For the text-containing cell, return its midpoint in [X, Y] coordinate format. 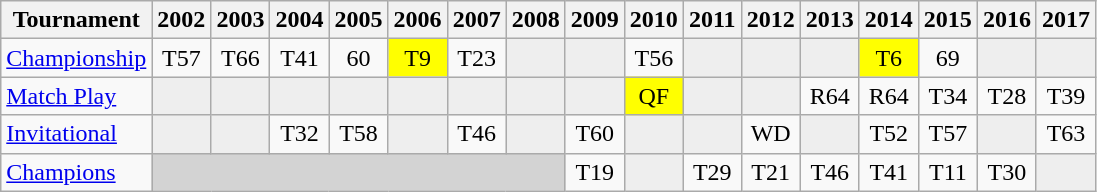
2011 [712, 20]
2006 [418, 20]
T56 [654, 58]
2010 [654, 20]
T19 [594, 172]
T21 [770, 172]
WD [770, 134]
Tournament [76, 20]
2014 [888, 20]
Champions [76, 172]
69 [948, 58]
2012 [770, 20]
T32 [300, 134]
T66 [240, 58]
2003 [240, 20]
T30 [1006, 172]
2017 [1066, 20]
2008 [536, 20]
T6 [888, 58]
T23 [476, 58]
Invitational [76, 134]
T34 [948, 96]
Championship [76, 58]
2013 [830, 20]
2004 [300, 20]
2009 [594, 20]
2016 [1006, 20]
T52 [888, 134]
QF [654, 96]
2015 [948, 20]
2002 [182, 20]
T58 [358, 134]
T9 [418, 58]
T28 [1006, 96]
T39 [1066, 96]
T60 [594, 134]
2007 [476, 20]
T11 [948, 172]
2005 [358, 20]
T63 [1066, 134]
T29 [712, 172]
60 [358, 58]
Match Play [76, 96]
